Capture the cell that displays the provided text and extract its [x, y] central coordinate. 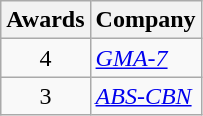
GMA-7 [146, 58]
Awards [46, 20]
Company [146, 20]
ABS-CBN [146, 96]
4 [46, 58]
3 [46, 96]
